For the text-containing cell, return its midpoint in (X, Y) coordinate format. 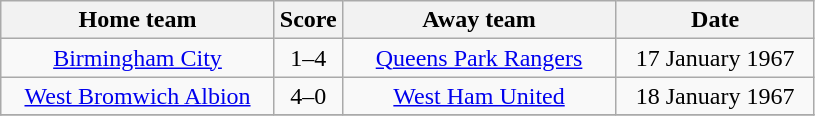
1–4 (308, 58)
Date (716, 20)
Score (308, 20)
4–0 (308, 96)
17 January 1967 (716, 58)
Away team (479, 20)
West Bromwich Albion (138, 96)
Birmingham City (138, 58)
Queens Park Rangers (479, 58)
18 January 1967 (716, 96)
Home team (138, 20)
West Ham United (479, 96)
